Return the (X, Y) coordinate for the center point of the cell that contains the specified text.  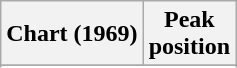
Chart (1969) (72, 34)
Peak position (189, 34)
